Determine the (x, y) coordinate at the center of the cell enclosing the given text.  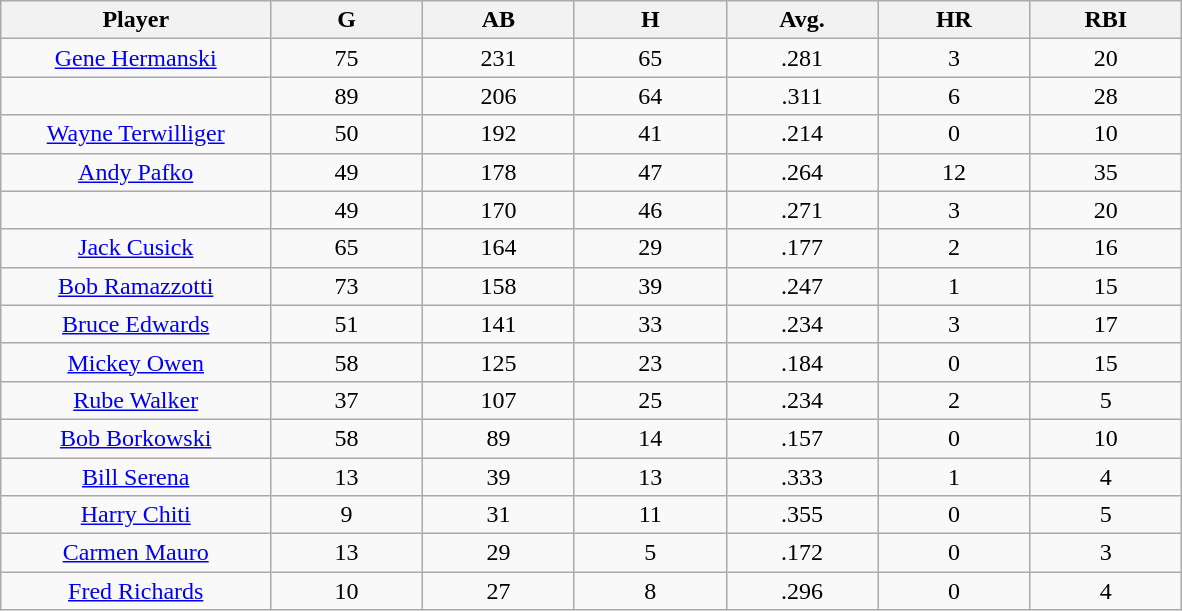
11 (650, 515)
35 (1106, 172)
Player (136, 20)
14 (650, 438)
Mickey Owen (136, 362)
.281 (802, 58)
Rube Walker (136, 400)
9 (347, 515)
27 (499, 591)
Wayne Terwilliger (136, 134)
Bob Borkowski (136, 438)
17 (1106, 324)
AB (499, 20)
.247 (802, 286)
23 (650, 362)
192 (499, 134)
.311 (802, 96)
.177 (802, 248)
8 (650, 591)
Bob Ramazzotti (136, 286)
.264 (802, 172)
50 (347, 134)
231 (499, 58)
33 (650, 324)
RBI (1106, 20)
.172 (802, 553)
206 (499, 96)
.296 (802, 591)
25 (650, 400)
178 (499, 172)
H (650, 20)
.184 (802, 362)
46 (650, 210)
12 (954, 172)
Fred Richards (136, 591)
HR (954, 20)
.271 (802, 210)
.355 (802, 515)
125 (499, 362)
.214 (802, 134)
Bill Serena (136, 477)
37 (347, 400)
164 (499, 248)
.333 (802, 477)
158 (499, 286)
75 (347, 58)
Carmen Mauro (136, 553)
31 (499, 515)
Harry Chiti (136, 515)
Jack Cusick (136, 248)
G (347, 20)
.157 (802, 438)
51 (347, 324)
41 (650, 134)
Avg. (802, 20)
170 (499, 210)
6 (954, 96)
64 (650, 96)
47 (650, 172)
107 (499, 400)
141 (499, 324)
Gene Hermanski (136, 58)
16 (1106, 248)
73 (347, 286)
Bruce Edwards (136, 324)
Andy Pafko (136, 172)
28 (1106, 96)
